Find where the given text appears and provide that cell's center as (x, y) coordinate. 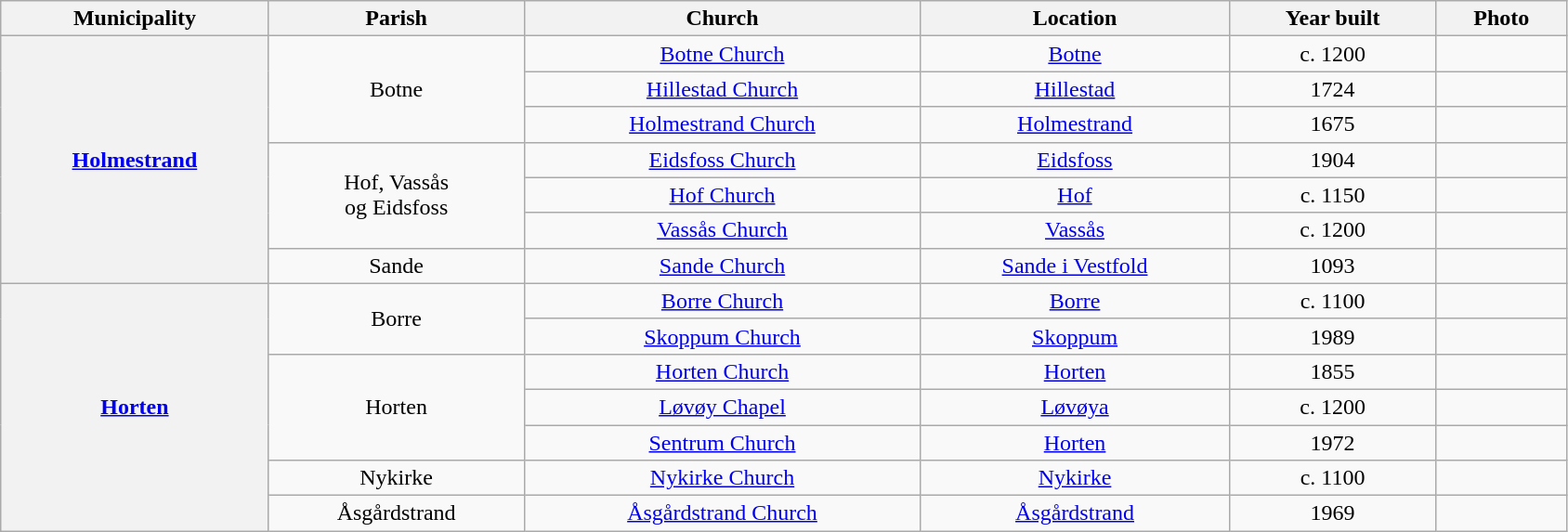
Sande (396, 266)
Photo (1501, 19)
Sande i Vestfold (1075, 266)
Åsgårdstrand Church (723, 513)
Sentrum Church (723, 443)
Horten Church (723, 371)
Skoppum Church (723, 336)
1675 (1332, 124)
Løvøy Chapel (723, 407)
Location (1075, 19)
1855 (1332, 371)
Nykirke Church (723, 478)
Løvøya (1075, 407)
Church (723, 19)
Hillestad (1075, 89)
1972 (1332, 443)
1724 (1332, 89)
Skoppum (1075, 336)
Hillestad Church (723, 89)
1989 (1332, 336)
Hof Church (723, 195)
Eidsfoss (1075, 160)
Eidsfoss Church (723, 160)
Botne Church (723, 54)
1904 (1332, 160)
Hof (1075, 195)
Vassås (1075, 230)
Hof, Vassåsog Eidsfoss (396, 195)
Municipality (135, 19)
Borre Church (723, 301)
Parish (396, 19)
Vassås Church (723, 230)
1093 (1332, 266)
1969 (1332, 513)
Sande Church (723, 266)
Year built (1332, 19)
Holmestrand Church (723, 124)
c. 1150 (1332, 195)
